Scan for the cell matching the given text and deliver its (X, Y) coordinate at center. 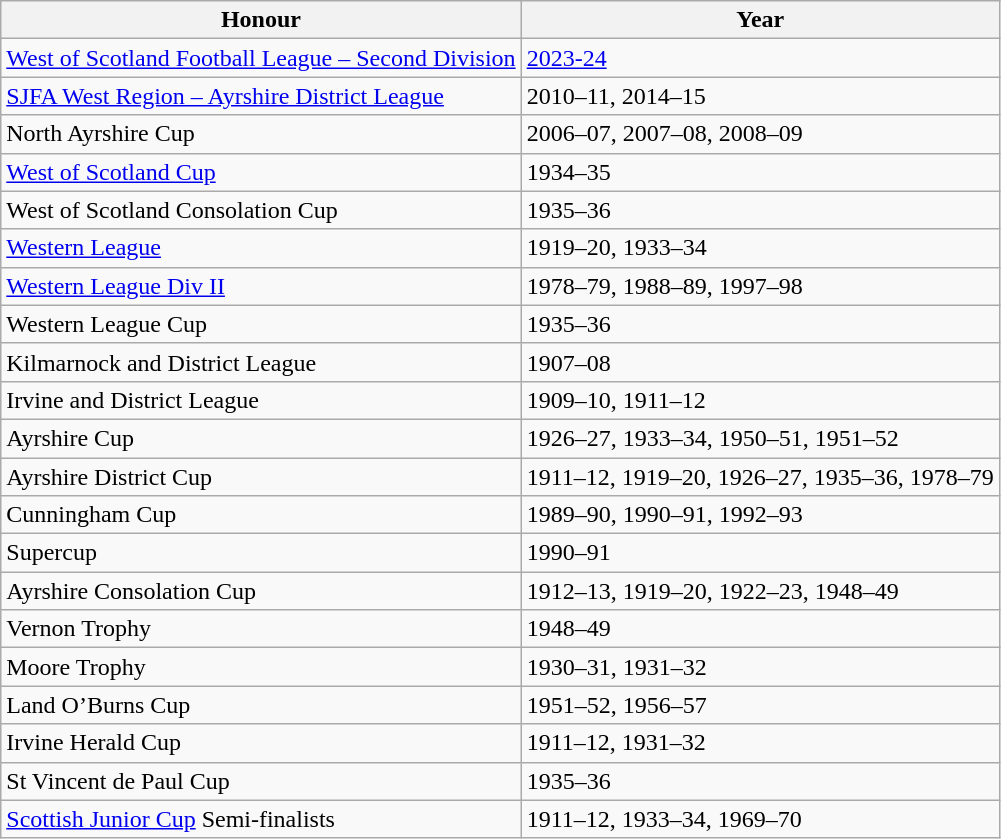
1978–79, 1988–89, 1997–98 (760, 286)
Ayrshire Consolation Cup (261, 591)
1907–08 (760, 362)
Cunningham Cup (261, 515)
1930–31, 1931–32 (760, 667)
Western League (261, 248)
1911–12, 1931–32 (760, 743)
Vernon Trophy (261, 629)
1911–12, 1919–20, 1926–27, 1935–36, 1978–79 (760, 477)
Western League Cup (261, 324)
Scottish Junior Cup Semi-finalists (261, 819)
Kilmarnock and District League (261, 362)
Year (760, 20)
1934–35 (760, 172)
1951–52, 1956–57 (760, 705)
West of Scotland Cup (261, 172)
2010–11, 2014–15 (760, 96)
1990–91 (760, 553)
1926–27, 1933–34, 1950–51, 1951–52 (760, 438)
St Vincent de Paul Cup (261, 781)
West of Scotland Consolation Cup (261, 210)
1948–49 (760, 629)
1919–20, 1933–34 (760, 248)
1909–10, 1911–12 (760, 400)
Ayrshire Cup (261, 438)
1911–12, 1933–34, 1969–70 (760, 819)
Land O’Burns Cup (261, 705)
Moore Trophy (261, 667)
1989–90, 1990–91, 1992–93 (760, 515)
2023-24 (760, 58)
North Ayrshire Cup (261, 134)
1912–13, 1919–20, 1922–23, 1948–49 (760, 591)
Honour (261, 20)
2006–07, 2007–08, 2008–09 (760, 134)
Supercup (261, 553)
Irvine and District League (261, 400)
Ayrshire District Cup (261, 477)
Irvine Herald Cup (261, 743)
SJFA West Region – Ayrshire District League (261, 96)
West of Scotland Football League – Second Division (261, 58)
Western League Div II (261, 286)
